Pinpoint the cell where the given text exists, returning its [x, y] midpoint coordinate. 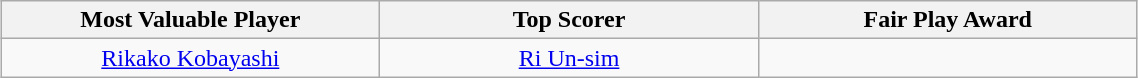
Most Valuable Player [190, 20]
Ri Un-sim [570, 58]
Fair Play Award [948, 20]
Top Scorer [570, 20]
Rikako Kobayashi [190, 58]
